Find where the given text appears and provide that cell's center as (X, Y) coordinate. 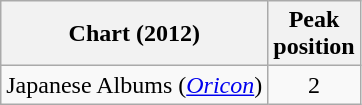
Chart (2012) (134, 34)
Peakposition (314, 34)
Japanese Albums (Oricon) (134, 85)
2 (314, 85)
